Search for the cell housing the specified text and yield its [x, y] center coordinate. 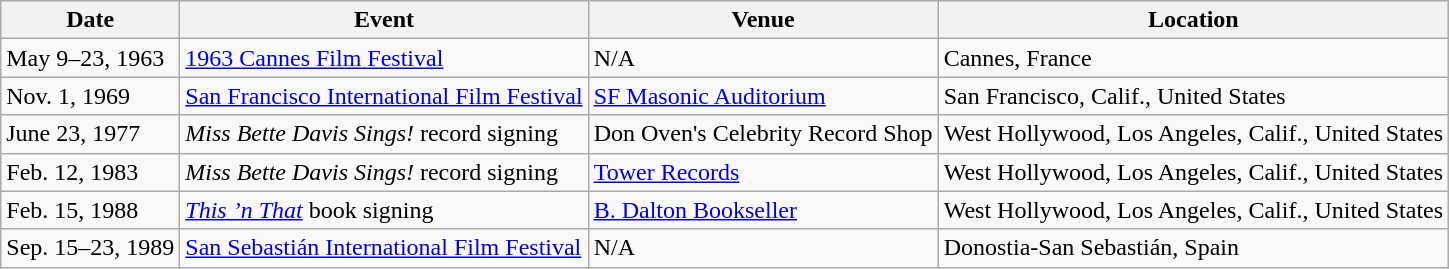
San Francisco, Calif., United States [1193, 96]
SF Masonic Auditorium [763, 96]
Cannes, France [1193, 58]
Event [384, 20]
Donostia-San Sebastián, Spain [1193, 248]
B. Dalton Bookseller [763, 210]
Don Oven's Celebrity Record Shop [763, 134]
June 23, 1977 [90, 134]
May 9–23, 1963 [90, 58]
San Francisco International Film Festival [384, 96]
Nov. 1, 1969 [90, 96]
This ’n That book signing [384, 210]
Date [90, 20]
San Sebastián International Film Festival [384, 248]
Feb. 12, 1983 [90, 172]
Sep. 15–23, 1989 [90, 248]
Feb. 15, 1988 [90, 210]
Tower Records [763, 172]
1963 Cannes Film Festival [384, 58]
Venue [763, 20]
Location [1193, 20]
